Return (x, y) of the center of cell containing provided text 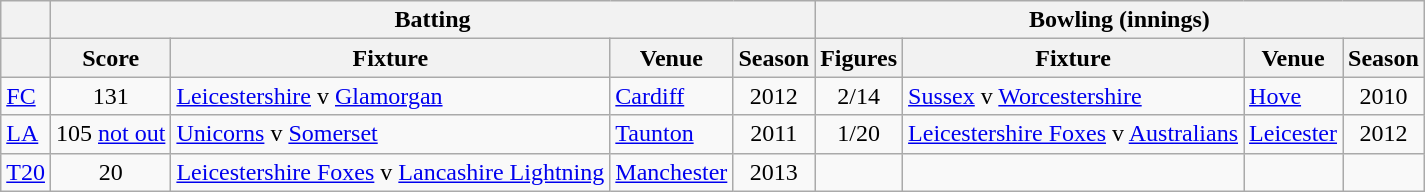
2013 (774, 172)
1/20 (859, 134)
105 not out (110, 134)
Leicester (1294, 134)
Sussex v Worcestershire (1074, 96)
LA (26, 134)
Leicestershire Foxes v Australians (1074, 134)
2010 (1384, 96)
2011 (774, 134)
20 (110, 172)
T20 (26, 172)
FC (26, 96)
Leicestershire v Glamorgan (390, 96)
Cardiff (672, 96)
Score (110, 58)
Figures (859, 58)
Batting (432, 20)
Unicorns v Somerset (390, 134)
2/14 (859, 96)
Leicestershire Foxes v Lancashire Lightning (390, 172)
131 (110, 96)
Bowling (innings) (1120, 20)
Hove (1294, 96)
Taunton (672, 134)
Manchester (672, 172)
